Return (x, y) of the center of cell containing provided text 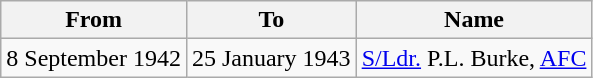
From (94, 20)
To (271, 20)
Name (474, 20)
S/Ldr. P.L. Burke, AFC (474, 58)
25 January 1943 (271, 58)
8 September 1942 (94, 58)
